For the text-containing cell, return its midpoint in [x, y] coordinate format. 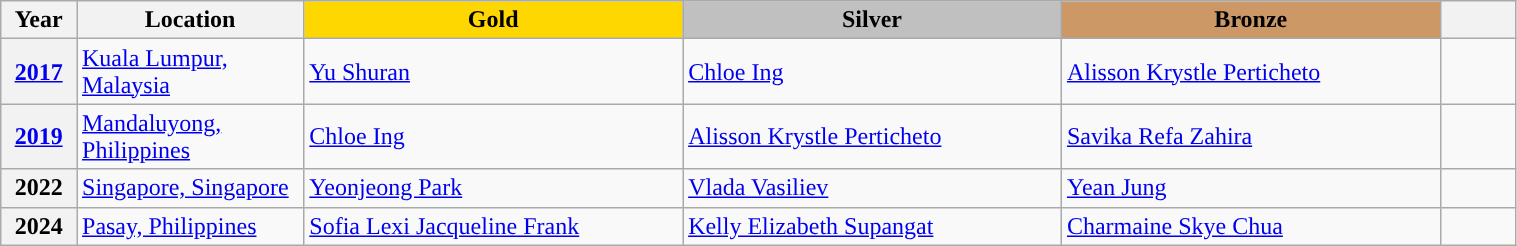
2024 [39, 226]
Pasay, Philippines [190, 226]
Vlada Vasiliev [872, 188]
Silver [872, 20]
Charmaine Skye Chua [1250, 226]
Yean Jung [1250, 188]
Kuala Lumpur, Malaysia [190, 72]
Gold [494, 20]
Location [190, 20]
Yu Shuran [494, 72]
Bronze [1250, 20]
2022 [39, 188]
Yeonjeong Park [494, 188]
2019 [39, 136]
Sofia Lexi Jacqueline Frank [494, 226]
Singapore, Singapore [190, 188]
2017 [39, 72]
Mandaluyong, Philippines [190, 136]
Savika Refa Zahira [1250, 136]
Year [39, 20]
Kelly Elizabeth Supangat [872, 226]
